Find where the given text appears and provide that cell's center as (x, y) coordinate. 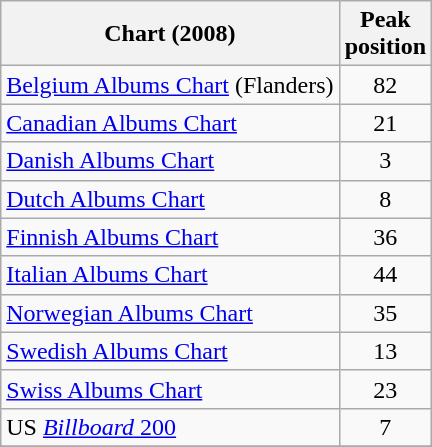
Chart (2008) (170, 34)
21 (385, 123)
Peakposition (385, 34)
35 (385, 313)
13 (385, 351)
23 (385, 389)
US Billboard 200 (170, 427)
Canadian Albums Chart (170, 123)
82 (385, 85)
Norwegian Albums Chart (170, 313)
3 (385, 161)
44 (385, 275)
Swiss Albums Chart (170, 389)
Belgium Albums Chart (Flanders) (170, 85)
Danish Albums Chart (170, 161)
Swedish Albums Chart (170, 351)
7 (385, 427)
36 (385, 237)
8 (385, 199)
Dutch Albums Chart (170, 199)
Finnish Albums Chart (170, 237)
Italian Albums Chart (170, 275)
